For the text-containing cell, return its midpoint in (x, y) coordinate format. 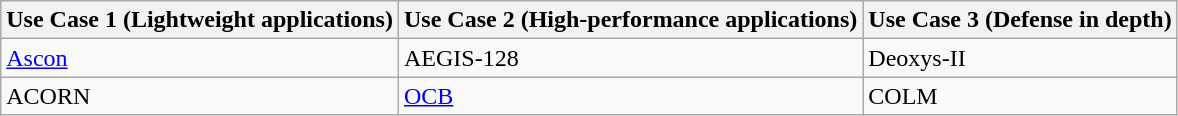
Ascon (200, 58)
COLM (1020, 96)
AEGIS-128 (630, 58)
OCB (630, 96)
ACORN (200, 96)
Use Case 2 (High-performance applications) (630, 20)
Use Case 3 (Defense in depth) (1020, 20)
Use Case 1 (Lightweight applications) (200, 20)
Deoxys-II (1020, 58)
